Search for the cell housing the specified text and yield its (X, Y) center coordinate. 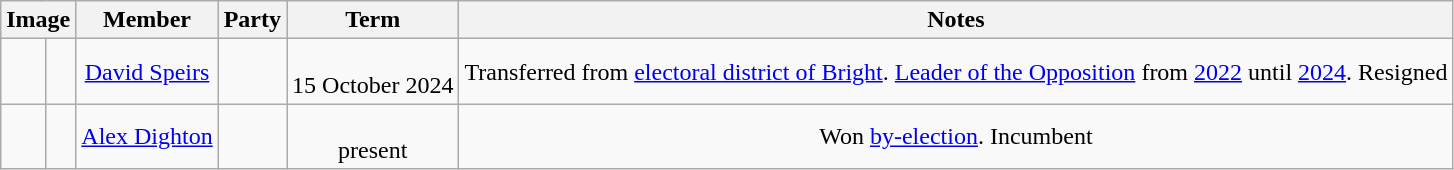
Transferred from electoral district of Bright. Leader of the Opposition from 2022 until 2024. Resigned (956, 72)
15 October 2024 (373, 72)
Alex Dighton (147, 136)
Notes (956, 20)
Image (38, 20)
Term (373, 20)
present (373, 136)
Won by-election. Incumbent (956, 136)
Party (252, 20)
David Speirs (147, 72)
Member (147, 20)
